From the cell containing the given text, extract its center point as [X, Y] coordinate. 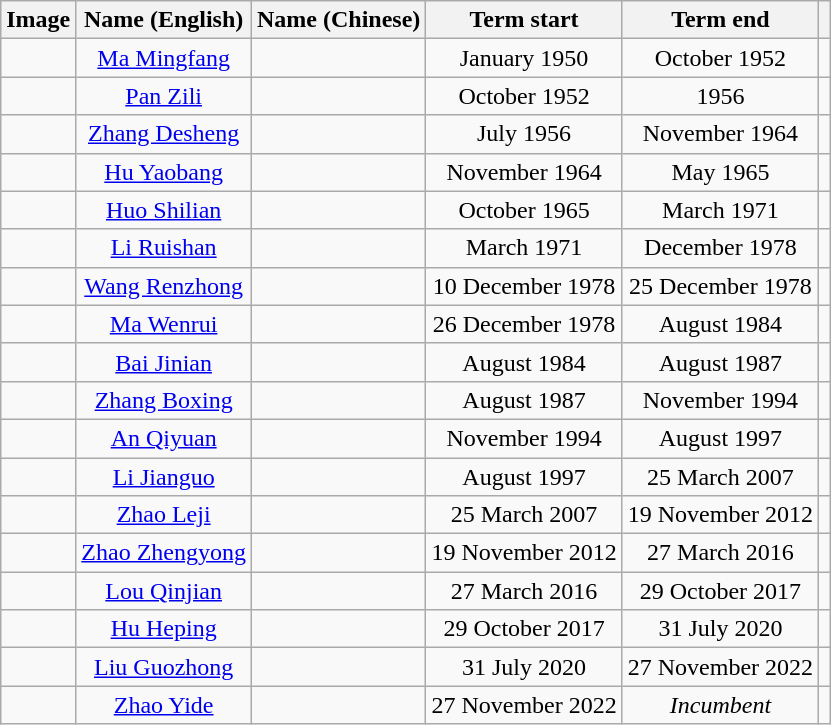
25 December 1978 [720, 286]
An Qiyuan [164, 438]
Name (Chinese) [338, 20]
Pan Zili [164, 96]
Zhang Boxing [164, 400]
Liu Guozhong [164, 667]
Li Jianguo [164, 477]
July 1956 [524, 134]
Incumbent [720, 705]
Hu Heping [164, 629]
Name (English) [164, 20]
Lou Qinjian [164, 591]
January 1950 [524, 58]
1956 [720, 96]
Hu Yaobang [164, 172]
Ma Wenrui [164, 324]
Ma Mingfang [164, 58]
Term start [524, 20]
Bai Jinian [164, 362]
Zhang Desheng [164, 134]
Zhao Yide [164, 705]
Huo Shilian [164, 210]
December 1978 [720, 248]
October 1965 [524, 210]
Image [38, 20]
Li Ruishan [164, 248]
10 December 1978 [524, 286]
May 1965 [720, 172]
Wang Renzhong [164, 286]
Zhao Leji [164, 515]
Zhao Zhengyong [164, 553]
Term end [720, 20]
26 December 1978 [524, 324]
